Extract the (X, Y) coordinate from the center of the cell holding the provided text.  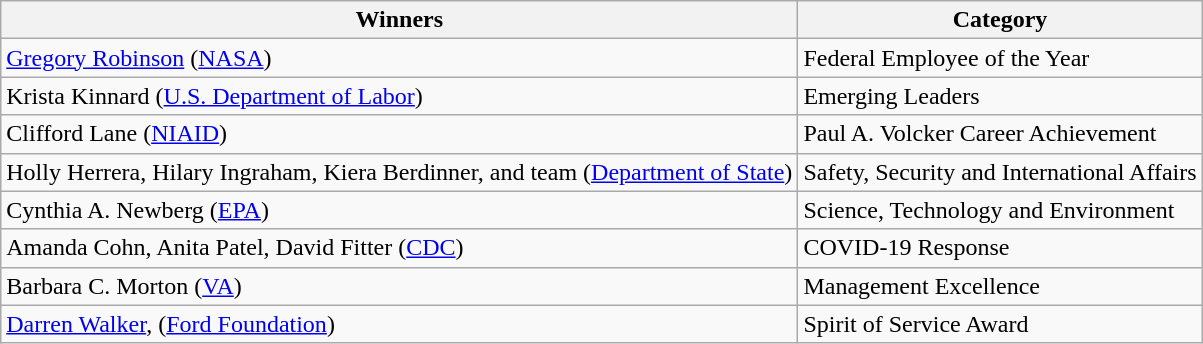
Darren Walker, (Ford Foundation) (400, 324)
Management Excellence (1000, 286)
Paul A. Volcker Career Achievement (1000, 134)
Science, Technology and Environment (1000, 210)
Safety, Security and International Affairs (1000, 172)
Gregory Robinson (NASA) (400, 58)
COVID-19 Response (1000, 248)
Emerging Leaders (1000, 96)
Spirit of Service Award (1000, 324)
Amanda Cohn, Anita Patel, David Fitter (CDC) (400, 248)
Winners (400, 20)
Cynthia A. Newberg (EPA) (400, 210)
Federal Employee of the Year (1000, 58)
Clifford Lane (NIAID) (400, 134)
Krista Kinnard (U.S. Department of Labor) (400, 96)
Barbara C. Morton (VA) (400, 286)
Category (1000, 20)
Holly Herrera, Hilary Ingraham, Kiera Berdinner, and team (Department of State) (400, 172)
